From the cell containing the given text, extract its center point as [X, Y] coordinate. 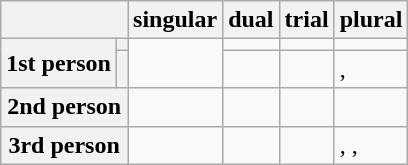
, [371, 69]
, , [371, 145]
2nd person [64, 107]
singular [176, 20]
3rd person [64, 145]
dual [251, 20]
1st person [59, 64]
plural [371, 20]
trial [306, 20]
